Capture the cell that displays the provided text and extract its (X, Y) central coordinate. 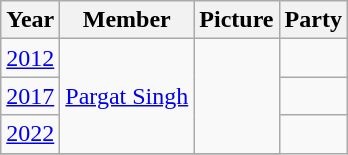
Pargat Singh (127, 96)
Picture (236, 20)
Year (30, 20)
2017 (30, 96)
Party (313, 20)
2022 (30, 134)
2012 (30, 58)
Member (127, 20)
